Determine the [X, Y] coordinate at the center of the cell enclosing the given text.  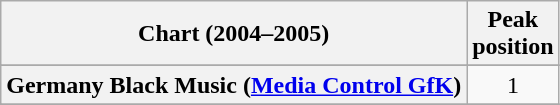
Germany Black Music (Media Control GfK) [234, 85]
1 [513, 85]
Chart (2004–2005) [234, 34]
Peakposition [513, 34]
